Search for the cell housing the specified text and yield its (X, Y) center coordinate. 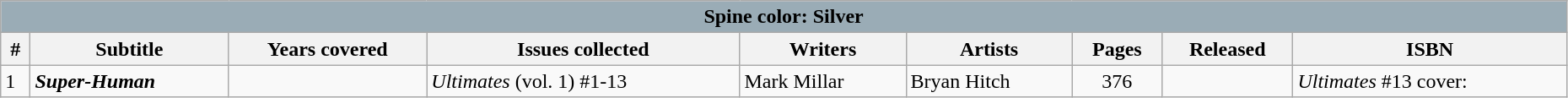
Super-Human (130, 81)
Spine color: Silver (784, 17)
Years covered (327, 49)
Issues collected (584, 49)
1 (15, 81)
Writers (823, 49)
Ultimates (vol. 1) #1-13 (584, 81)
ISBN (1430, 49)
376 (1117, 81)
Pages (1117, 49)
Ultimates #13 cover: (1430, 81)
Released (1228, 49)
Artists (989, 49)
Bryan Hitch (989, 81)
Mark Millar (823, 81)
# (15, 49)
Subtitle (130, 49)
